Find where the given text appears and provide that cell's center as [x, y] coordinate. 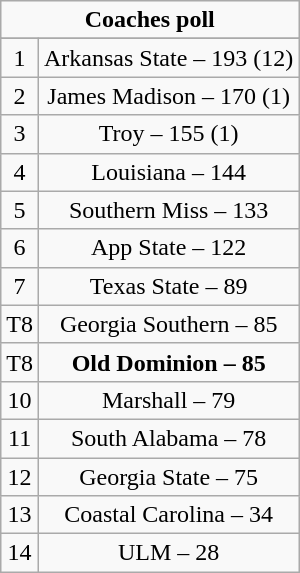
Texas State – 89 [168, 286]
2 [20, 96]
Troy – 155 (1) [168, 134]
10 [20, 400]
14 [20, 553]
Louisiana – 144 [168, 172]
Old Dominion – 85 [168, 362]
Georgia State – 75 [168, 477]
3 [20, 134]
Coastal Carolina – 34 [168, 515]
7 [20, 286]
13 [20, 515]
6 [20, 248]
4 [20, 172]
Georgia Southern – 85 [168, 324]
Arkansas State – 193 (12) [168, 58]
Coaches poll [150, 20]
South Alabama – 78 [168, 438]
5 [20, 210]
App State – 122 [168, 248]
Southern Miss – 133 [168, 210]
James Madison – 170 (1) [168, 96]
12 [20, 477]
ULM – 28 [168, 553]
Marshall – 79 [168, 400]
1 [20, 58]
11 [20, 438]
